Scan for the cell matching the given text and deliver its [x, y] coordinate at center. 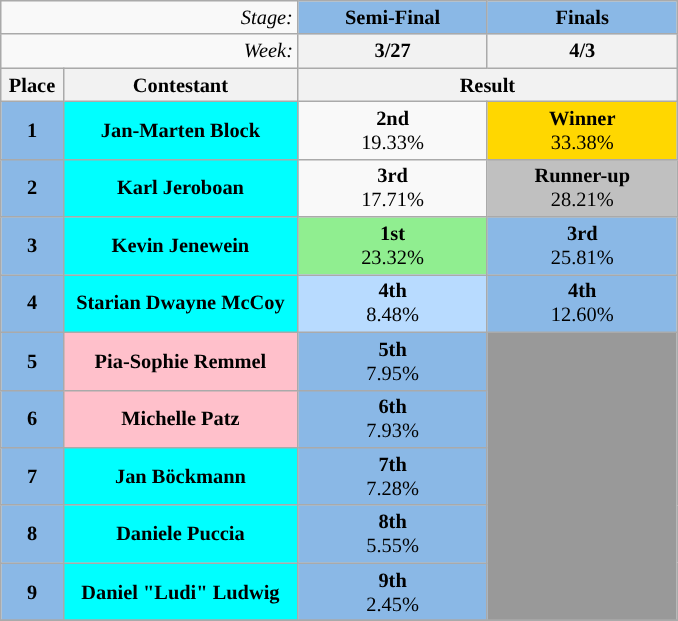
9th2.45% [393, 592]
3rd25.81% [582, 246]
6th7.93% [393, 419]
2 [32, 188]
Runner-up28.21% [582, 188]
Pia-Sophie Remmel [180, 361]
Week: [150, 51]
4th12.60% [582, 303]
Daniele Puccia [180, 534]
7th7.28% [393, 476]
Finals [582, 17]
8th5.55% [393, 534]
3rd17.71% [393, 188]
1 [32, 130]
Winner33.38% [582, 130]
3/27 [393, 51]
Michelle Patz [180, 419]
Karl Jeroboan [180, 188]
6 [32, 419]
5th7.95% [393, 361]
Result [488, 85]
8 [32, 534]
Kevin Jenewein [180, 246]
Semi-Final [393, 17]
Starian Dwayne McCoy [180, 303]
Contestant [180, 85]
2nd19.33% [393, 130]
5 [32, 361]
Stage: [150, 17]
3 [32, 246]
Jan-Marten Block [180, 130]
7 [32, 476]
1st23.32% [393, 246]
4 [32, 303]
4th8.48% [393, 303]
Daniel "Ludi" Ludwig [180, 592]
Jan Böckmann [180, 476]
Place [32, 85]
9 [32, 592]
4/3 [582, 51]
